Search for the cell housing the specified text and yield its (x, y) center coordinate. 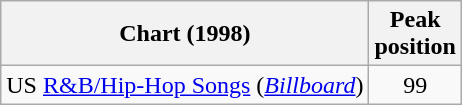
Peakposition (415, 34)
99 (415, 85)
Chart (1998) (185, 34)
US R&B/Hip-Hop Songs (Billboard) (185, 85)
